Detect which cell encompasses the target text, then output its (x, y) center coordinate. 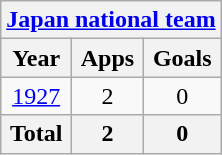
Year (36, 58)
Total (36, 134)
Apps (108, 58)
1927 (36, 96)
Japan national team (111, 20)
Goals (182, 58)
